Provide the (x, y) coordinate of the cell's center where the given text is located.  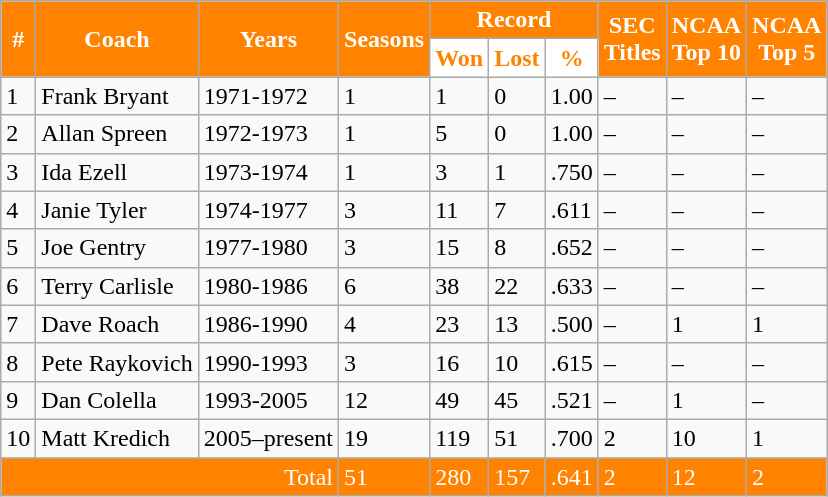
.611 (572, 210)
1974-1977 (268, 210)
.500 (572, 324)
Dave Roach (117, 324)
SECTitles (632, 39)
280 (460, 477)
11 (460, 210)
22 (517, 286)
119 (460, 438)
.521 (572, 400)
45 (517, 400)
.750 (572, 172)
.652 (572, 248)
Coach (117, 39)
.615 (572, 362)
157 (517, 477)
Frank Bryant (117, 96)
13 (517, 324)
1977-1980 (268, 248)
Terry Carlisle (117, 286)
Won (460, 58)
# (18, 39)
Ida Ezell (117, 172)
NCAATop 5 (787, 39)
Lost (517, 58)
15 (460, 248)
19 (384, 438)
1990-1993 (268, 362)
Dan Colella (117, 400)
1973-1974 (268, 172)
.700 (572, 438)
Years (268, 39)
Janie Tyler (117, 210)
1980-1986 (268, 286)
Matt Kredich (117, 438)
Record (514, 20)
Joe Gentry (117, 248)
1986-1990 (268, 324)
Allan Spreen (117, 134)
NCAATop 10 (706, 39)
Seasons (384, 39)
.641 (572, 477)
38 (460, 286)
16 (460, 362)
1993-2005 (268, 400)
.633 (572, 286)
9 (18, 400)
1972-1973 (268, 134)
Total (170, 477)
23 (460, 324)
49 (460, 400)
2005–present (268, 438)
% (572, 58)
Pete Raykovich (117, 362)
1971-1972 (268, 96)
